Output the (X, Y) coordinate of the center of the cell containing the given text.  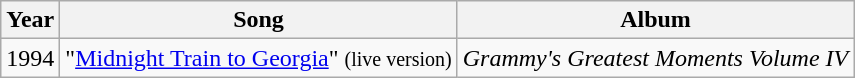
1994 (30, 58)
Song (258, 20)
Grammy's Greatest Moments Volume IV (656, 58)
Album (656, 20)
"Midnight Train to Georgia" (live version) (258, 58)
Year (30, 20)
